Search for the cell housing the specified text and yield its [x, y] center coordinate. 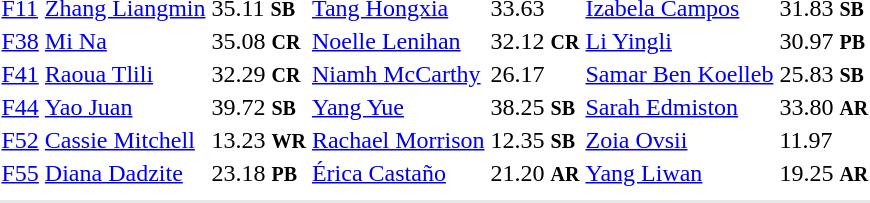
F55 [20, 173]
Niamh McCarthy [398, 74]
21.20 AR [535, 173]
32.12 CR [535, 41]
25.83 SB [824, 74]
Yao Juan [125, 107]
Rachael Morrison [398, 140]
11.97 [824, 140]
Samar Ben Koelleb [680, 74]
19.25 AR [824, 173]
23.18 PB [258, 173]
Sarah Edmiston [680, 107]
F38 [20, 41]
Li Yingli [680, 41]
Diana Dadzite [125, 173]
39.72 SB [258, 107]
Mi Na [125, 41]
30.97 PB [824, 41]
Yang Liwan [680, 173]
33.80 AR [824, 107]
F52 [20, 140]
32.29 CR [258, 74]
Zoia Ovsii [680, 140]
26.17 [535, 74]
35.08 CR [258, 41]
Cassie Mitchell [125, 140]
13.23 WR [258, 140]
38.25 SB [535, 107]
Yang Yue [398, 107]
Raoua Tlili [125, 74]
Noelle Lenihan [398, 41]
12.35 SB [535, 140]
F41 [20, 74]
Érica Castaño [398, 173]
F44 [20, 107]
